Search for the cell housing the specified text and yield its [X, Y] center coordinate. 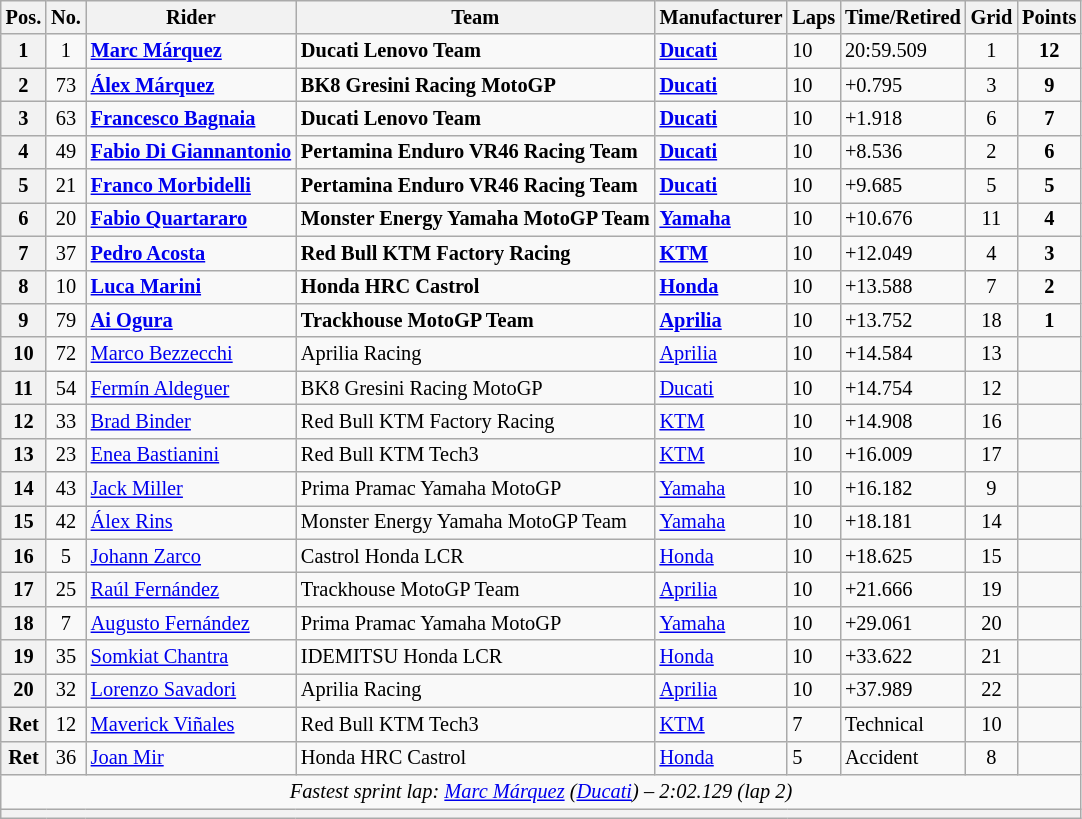
+1.918 [903, 118]
Fabio Di Giannantonio [191, 152]
Álex Márquez [191, 85]
63 [66, 118]
33 [66, 421]
+18.625 [903, 556]
Fabio Quartararo [191, 219]
Marc Márquez [191, 51]
Lorenzo Savadori [191, 690]
+13.588 [903, 287]
36 [66, 758]
Jack Miller [191, 489]
+14.908 [903, 421]
+37.989 [903, 690]
Pedro Acosta [191, 253]
Brad Binder [191, 421]
Laps [814, 17]
Accident [903, 758]
37 [66, 253]
+0.795 [903, 85]
Manufacturer [722, 17]
79 [66, 320]
+13.752 [903, 320]
IDEMITSU Honda LCR [476, 657]
Castrol Honda LCR [476, 556]
Fastest sprint lap: Marc Márquez (Ducati) – 2:02.129 (lap 2) [542, 791]
Pos. [24, 17]
+8.536 [903, 152]
+33.622 [903, 657]
Somkiat Chantra [191, 657]
Fermín Aldeguer [191, 388]
+12.049 [903, 253]
32 [66, 690]
Johann Zarco [191, 556]
Luca Marini [191, 287]
Raúl Fernández [191, 589]
+9.685 [903, 186]
Grid [992, 17]
Marco Bezzecchi [191, 354]
+16.182 [903, 489]
42 [66, 522]
Francesco Bagnaia [191, 118]
Joan Mir [191, 758]
35 [66, 657]
Augusto Fernández [191, 623]
No. [66, 17]
Maverick Viñales [191, 724]
Technical [903, 724]
+18.181 [903, 522]
25 [66, 589]
Enea Bastianini [191, 455]
Franco Morbidelli [191, 186]
+14.584 [903, 354]
Álex Rins [191, 522]
+16.009 [903, 455]
Points [1049, 17]
20:59.509 [903, 51]
+14.754 [903, 388]
+21.666 [903, 589]
73 [66, 85]
23 [66, 455]
Rider [191, 17]
72 [66, 354]
49 [66, 152]
Time/Retired [903, 17]
+29.061 [903, 623]
Team [476, 17]
+10.676 [903, 219]
Ai Ogura [191, 320]
54 [66, 388]
22 [992, 690]
43 [66, 489]
